From the cell containing the given text, extract its center point as [X, Y] coordinate. 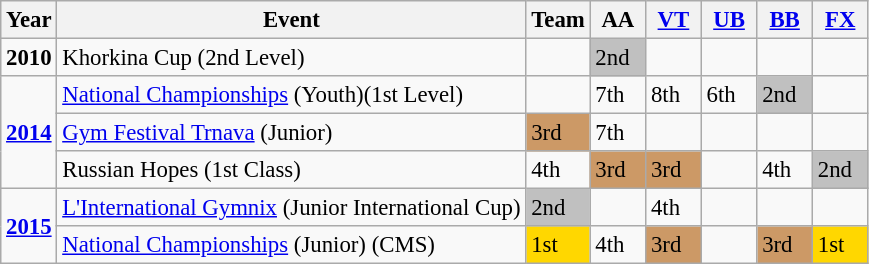
Khorkina Cup (2nd Level) [292, 58]
6th [729, 95]
Team [558, 20]
2010 [29, 58]
Year [29, 20]
Event [292, 20]
National Championships (Junior) (CMS) [292, 245]
8th [674, 95]
BB [785, 20]
2014 [29, 132]
L'International Gymnix (Junior International Cup) [292, 208]
VT [674, 20]
AA [618, 20]
FX [840, 20]
Russian Hopes (1st Class) [292, 170]
National Championships (Youth)(1st Level) [292, 95]
2015 [29, 226]
Gym Festival Trnava (Junior) [292, 133]
UB [729, 20]
